Scan for the cell matching the given text and deliver its [x, y] coordinate at center. 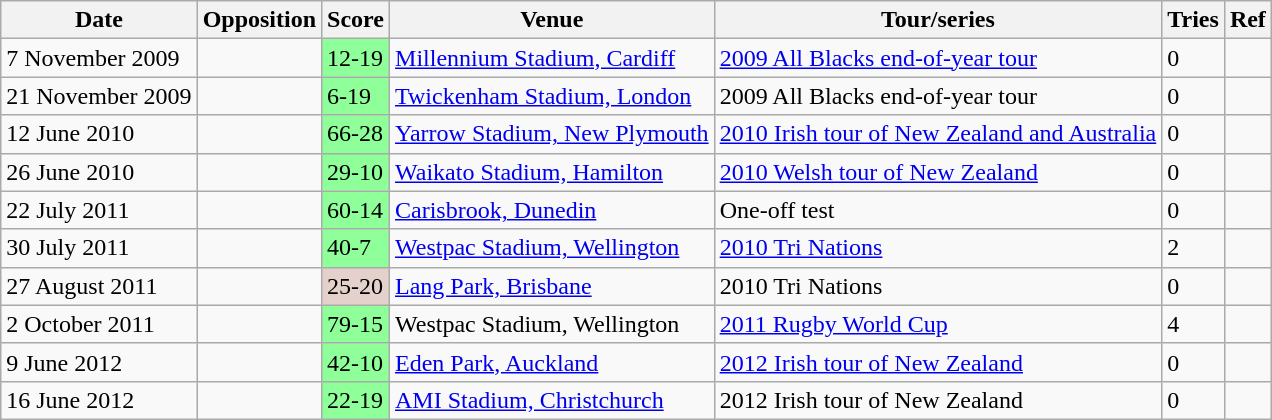
40-7 [356, 248]
2010 Irish tour of New Zealand and Australia [938, 134]
4 [1194, 324]
66-28 [356, 134]
29-10 [356, 172]
60-14 [356, 210]
Score [356, 20]
2011 Rugby World Cup [938, 324]
22-19 [356, 400]
22 July 2011 [99, 210]
Yarrow Stadium, New Plymouth [552, 134]
2 October 2011 [99, 324]
12-19 [356, 58]
Tour/series [938, 20]
26 June 2010 [99, 172]
30 July 2011 [99, 248]
Eden Park, Auckland [552, 362]
6-19 [356, 96]
Tries [1194, 20]
2010 Welsh tour of New Zealand [938, 172]
Twickenham Stadium, London [552, 96]
Opposition [259, 20]
Venue [552, 20]
16 June 2012 [99, 400]
42-10 [356, 362]
Waikato Stadium, Hamilton [552, 172]
12 June 2010 [99, 134]
9 June 2012 [99, 362]
2 [1194, 248]
21 November 2009 [99, 96]
7 November 2009 [99, 58]
Date [99, 20]
One-off test [938, 210]
Lang Park, Brisbane [552, 286]
AMI Stadium, Christchurch [552, 400]
79-15 [356, 324]
27 August 2011 [99, 286]
25-20 [356, 286]
Millennium Stadium, Cardiff [552, 58]
Ref [1248, 20]
Carisbrook, Dunedin [552, 210]
